Determine the (X, Y) coordinate at the center of the cell enclosing the given text.  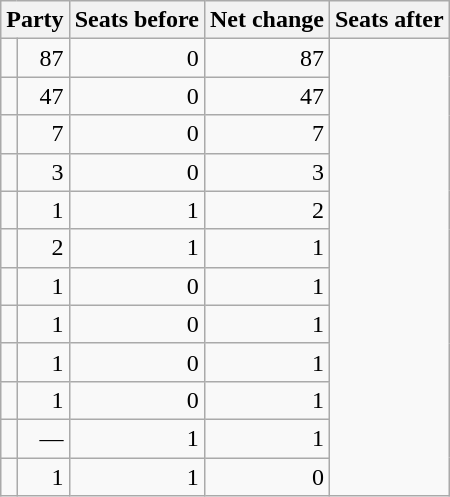
Net change (266, 20)
Party (35, 20)
Seats after (389, 20)
— (43, 438)
Seats before (136, 20)
